Return the (X, Y) coordinate for the center point of the cell that contains the specified text.  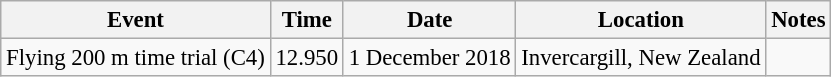
Notes (798, 20)
1 December 2018 (430, 58)
Time (306, 20)
12.950 (306, 58)
Date (430, 20)
Event (136, 20)
Flying 200 m time trial (C4) (136, 58)
Invercargill, New Zealand (641, 58)
Location (641, 20)
